Pinpoint the cell where the given text exists, returning its (x, y) midpoint coordinate. 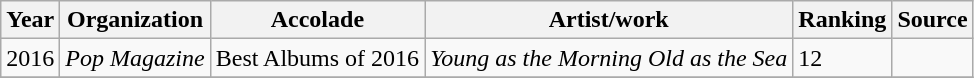
Accolade (317, 20)
Ranking (842, 20)
Year (30, 20)
Pop Magazine (135, 58)
Organization (135, 20)
12 (842, 58)
Artist/work (609, 20)
Best Albums of 2016 (317, 58)
Young as the Morning Old as the Sea (609, 58)
2016 (30, 58)
Source (932, 20)
